Identify which cell holds the provided text, then report its (X, Y) central coordinate. 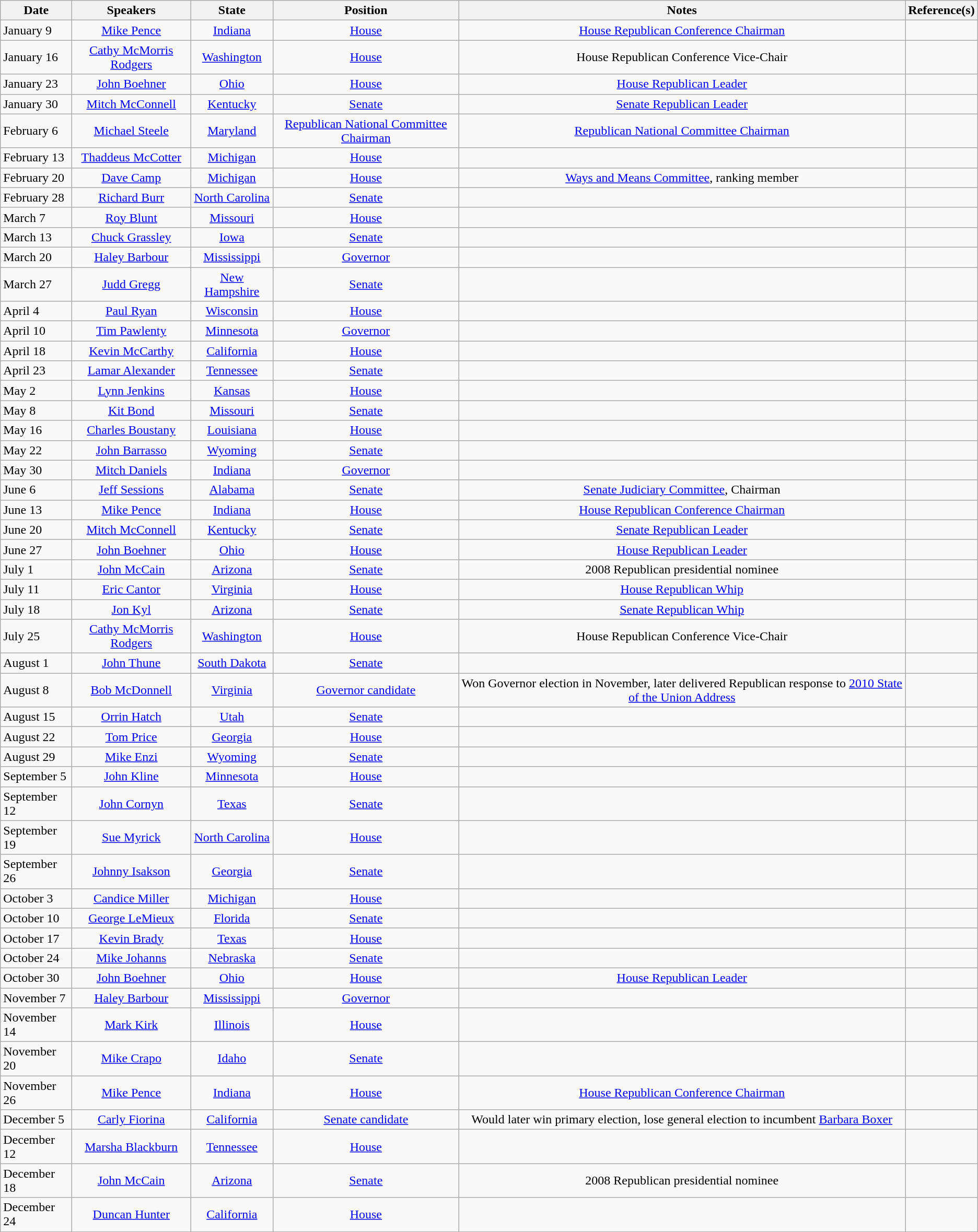
October 24 (37, 958)
Thaddeus McCotter (132, 158)
Lynn Jenkins (132, 391)
Marsha Blackburn (132, 1147)
October 3 (37, 898)
January 23 (37, 84)
September 26 (37, 871)
Louisiana (232, 430)
Kevin McCarthy (132, 351)
May 22 (37, 450)
Duncan Hunter (132, 1215)
February 28 (37, 197)
April 18 (37, 351)
April 10 (37, 331)
Charles Boustany (132, 430)
January 9 (37, 30)
September 19 (37, 838)
November 20 (37, 1059)
December 12 (37, 1147)
March 13 (37, 237)
Jeff Sessions (132, 490)
July 11 (37, 589)
June 27 (37, 549)
Tom Price (132, 737)
August 29 (37, 757)
Judd Gregg (132, 284)
February 20 (37, 178)
Michael Steele (132, 131)
August 1 (37, 663)
Sue Myrick (132, 838)
October 10 (37, 918)
Kit Bond (132, 410)
May 2 (37, 391)
April 23 (37, 371)
South Dakota (232, 663)
Kansas (232, 391)
Bob McDonnell (132, 690)
Reference(s) (941, 10)
November 14 (37, 1025)
Kevin Brady (132, 938)
August 22 (37, 737)
June 13 (37, 510)
March 27 (37, 284)
Senate Republican Whip (682, 609)
Would later win primary election, lose general election to incumbent Barbara Boxer (682, 1120)
Dave Camp (132, 178)
February 6 (37, 131)
Mitch Daniels (132, 470)
Speakers (132, 10)
March 20 (37, 257)
Mike Enzi (132, 757)
September 12 (37, 803)
Lamar Alexander (132, 371)
January 30 (37, 104)
Florida (232, 918)
Mark Kirk (132, 1025)
April 4 (37, 311)
State (232, 10)
Date (37, 10)
House Republican Whip (682, 589)
July 18 (37, 609)
March 7 (37, 217)
December 24 (37, 1215)
May 16 (37, 430)
Governor candidate (366, 690)
John Cornyn (132, 803)
John Thune (132, 663)
Nebraska (232, 958)
November 26 (37, 1093)
Paul Ryan (132, 311)
Mike Crapo (132, 1059)
Roy Blunt (132, 217)
May 8 (37, 410)
November 7 (37, 998)
December 18 (37, 1180)
Idaho (232, 1059)
Won Governor election in November, later delivered Republican response to 2010 State of the Union Address (682, 690)
September 5 (37, 777)
New Hampshire (232, 284)
Maryland (232, 131)
Candice Miller (132, 898)
Iowa (232, 237)
June 20 (37, 530)
Carly Fiorina (132, 1120)
Notes (682, 10)
June 6 (37, 490)
December 5 (37, 1120)
Utah (232, 717)
February 13 (37, 158)
Ways and Means Committee, ranking member (682, 178)
Illinois (232, 1025)
John Kline (132, 777)
George LeMieux (132, 918)
October 30 (37, 978)
Alabama (232, 490)
July 25 (37, 636)
October 17 (37, 938)
Chuck Grassley (132, 237)
John Barrasso (132, 450)
Jon Kyl (132, 609)
Mike Johanns (132, 958)
Eric Cantor (132, 589)
August 8 (37, 690)
Orrin Hatch (132, 717)
Senate Judiciary Committee, Chairman (682, 490)
January 16 (37, 57)
July 1 (37, 569)
Richard Burr (132, 197)
Wisconsin (232, 311)
May 30 (37, 470)
Senate candidate (366, 1120)
Position (366, 10)
Johnny Isakson (132, 871)
August 15 (37, 717)
Tim Pawlenty (132, 331)
